Identify which cell holds the provided text, then report its (X, Y) central coordinate. 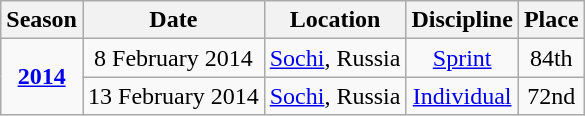
Date (173, 20)
Individual (462, 96)
Sprint (462, 58)
8 February 2014 (173, 58)
84th (551, 58)
13 February 2014 (173, 96)
Location (335, 20)
Discipline (462, 20)
72nd (551, 96)
Season (42, 20)
2014 (42, 77)
Place (551, 20)
